Return the (X, Y) coordinate for the center point of the cell that contains the specified text.  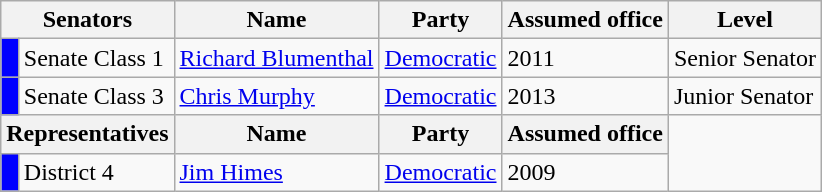
Senate Class 1 (96, 58)
Senate Class 3 (96, 96)
Richard Blumenthal (276, 58)
Chris Murphy (276, 96)
2011 (585, 58)
Senior Senator (744, 58)
District 4 (96, 172)
Representatives (88, 134)
Level (744, 20)
Senators (88, 20)
2013 (585, 96)
Jim Himes (276, 172)
2009 (585, 172)
Junior Senator (744, 96)
